Locate the cell with the specified text and output its (X, Y) center coordinate. 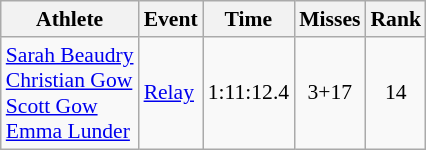
3+17 (330, 93)
Time (248, 19)
14 (396, 93)
Relay (171, 93)
Misses (330, 19)
Athlete (70, 19)
Event (171, 19)
1:11:12.4 (248, 93)
Rank (396, 19)
Sarah BeaudryChristian GowScott GowEmma Lunder (70, 93)
